Provide the (X, Y) coordinate of the cell's center where the given text is located.  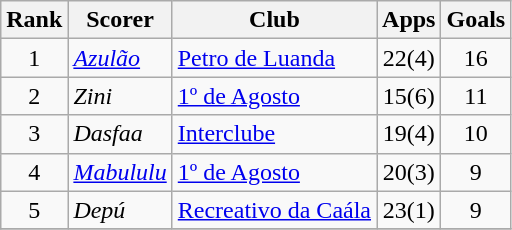
Zini (120, 96)
Scorer (120, 20)
16 (476, 58)
10 (476, 134)
Petro de Luanda (274, 58)
2 (34, 96)
Azulão (120, 58)
5 (34, 210)
Club (274, 20)
Interclube (274, 134)
1 (34, 58)
Apps (409, 20)
Goals (476, 20)
4 (34, 172)
19(4) (409, 134)
Rank (34, 20)
Dasfaa (120, 134)
Depú (120, 210)
22(4) (409, 58)
23(1) (409, 210)
Recreativo da Caála (274, 210)
15(6) (409, 96)
3 (34, 134)
11 (476, 96)
20(3) (409, 172)
Mabululu (120, 172)
